Return the [x, y] coordinate for the center point of the cell that contains the specified text.  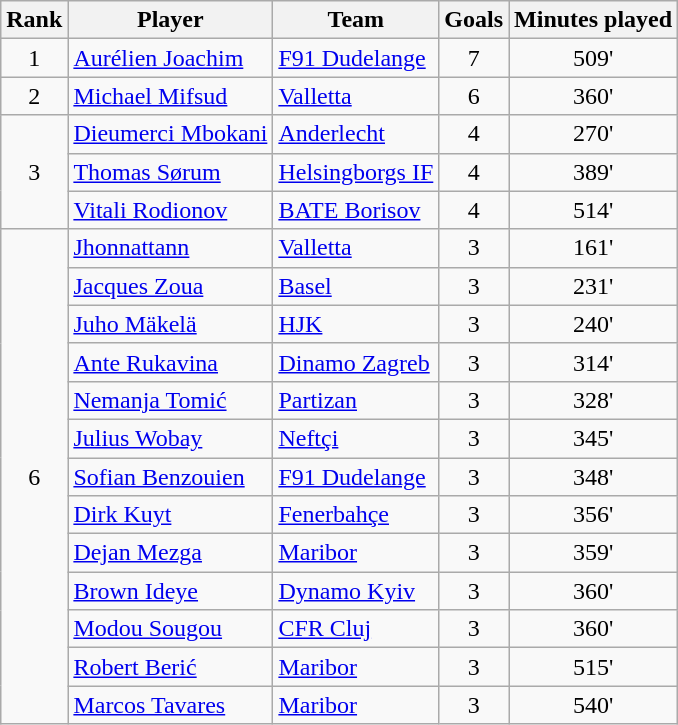
Marcos Tavares [170, 705]
540' [594, 705]
Player [170, 20]
Minutes played [594, 20]
Ante Rukavina [170, 362]
509' [594, 58]
515' [594, 667]
Aurélien Joachim [170, 58]
Thomas Sørum [170, 172]
Michael Mifsud [170, 96]
Sofian Benzouien [170, 477]
1 [34, 58]
240' [594, 324]
Dirk Kuyt [170, 515]
356' [594, 515]
Basel [356, 286]
359' [594, 553]
Goals [474, 20]
Juho Mäkelä [170, 324]
Anderlecht [356, 134]
Helsingborgs IF [356, 172]
Rank [34, 20]
Dynamo Kyiv [356, 591]
Partizan [356, 400]
2 [34, 96]
314' [594, 362]
Nemanja Tomić [170, 400]
389' [594, 172]
Jacques Zoua [170, 286]
Modou Sougou [170, 629]
7 [474, 58]
Dinamo Zagreb [356, 362]
Jhonnattann [170, 248]
Dejan Mezga [170, 553]
161' [594, 248]
514' [594, 210]
348' [594, 477]
270' [594, 134]
BATE Borisov [356, 210]
Robert Berić [170, 667]
345' [594, 438]
Fenerbahçe [356, 515]
231' [594, 286]
Neftçi [356, 438]
CFR Cluj [356, 629]
Brown Ideye [170, 591]
328' [594, 400]
Vitali Rodionov [170, 210]
Team [356, 20]
Dieumerci Mbokani [170, 134]
Julius Wobay [170, 438]
HJK [356, 324]
